Detect which cell encompasses the target text, then output its [X, Y] center coordinate. 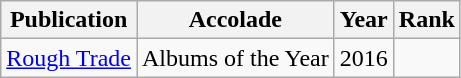
Year [364, 20]
Rank [426, 20]
Albums of the Year [235, 58]
Publication [69, 20]
2016 [364, 58]
Rough Trade [69, 58]
Accolade [235, 20]
